Capture the cell that displays the provided text and extract its (X, Y) central coordinate. 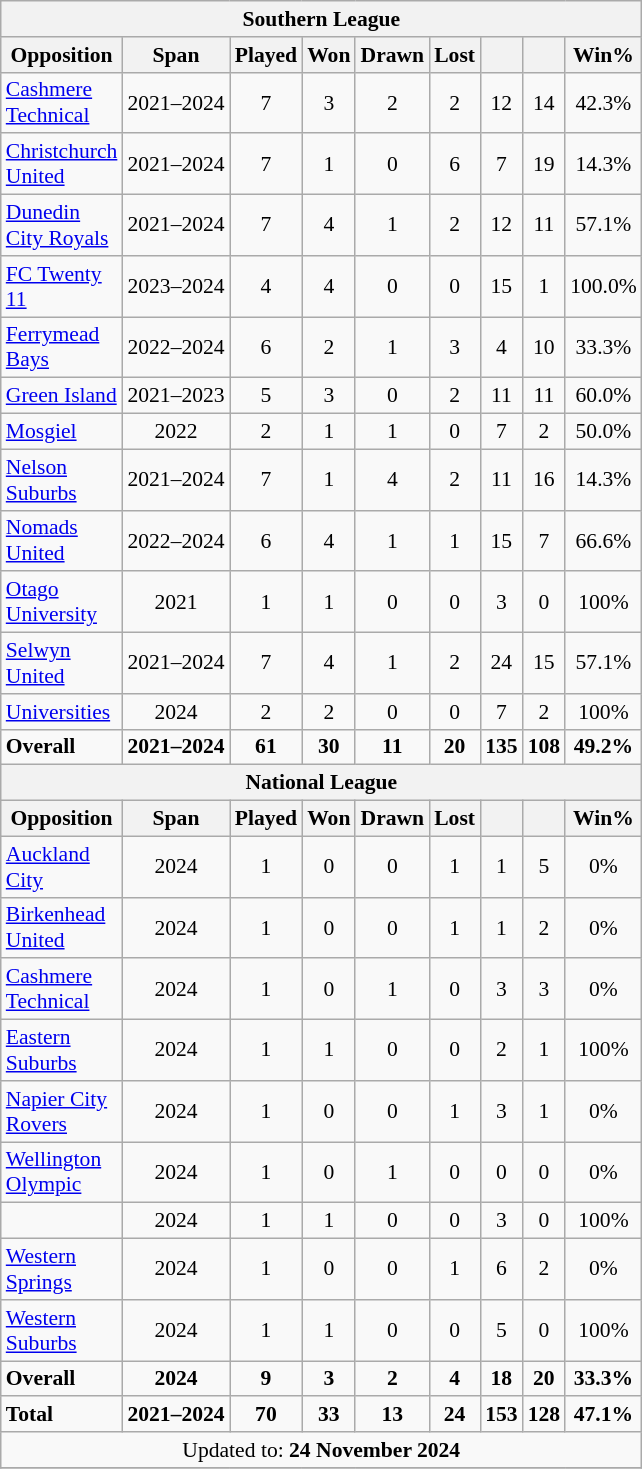
Selwyn United (62, 664)
Christchurch United (62, 164)
14 (544, 102)
100.0% (604, 286)
FC Twenty 11 (62, 286)
Western Springs (62, 1270)
153 (502, 1415)
Western Suburbs (62, 1330)
Eastern Suburbs (62, 1050)
108 (544, 747)
Nelson Suburbs (62, 480)
66.6% (604, 540)
135 (502, 747)
2022 (176, 432)
2023–2024 (176, 286)
Updated to: 24 November 2024 (322, 1450)
18 (502, 1379)
Otago University (62, 602)
Napier City Rovers (62, 1112)
Total (62, 1415)
Birkenhead United (62, 928)
Dunedin City Royals (62, 226)
47.1% (604, 1415)
42.3% (604, 102)
61 (266, 747)
10 (544, 348)
Ferrymead Bays (62, 348)
49.2% (604, 747)
Auckland City (62, 866)
National League (322, 783)
Southern League (322, 19)
Mosgiel (62, 432)
16 (544, 480)
Universities (62, 712)
60.0% (604, 396)
50.0% (604, 432)
70 (266, 1415)
13 (392, 1415)
33 (328, 1415)
Nomads United (62, 540)
Green Island (62, 396)
9 (266, 1379)
128 (544, 1415)
19 (544, 164)
30 (328, 747)
2021 (176, 602)
Wellington Olympic (62, 1172)
2021–2023 (176, 396)
